Return the (x, y) coordinate for the center point of the cell that contains the specified text.  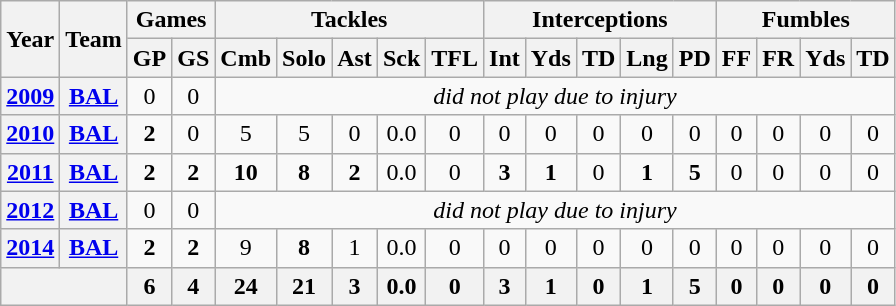
6 (149, 286)
Int (505, 58)
Fumbles (806, 20)
2009 (30, 96)
Year (30, 39)
Team (94, 39)
Interceptions (600, 20)
21 (304, 286)
2011 (30, 172)
Cmb (246, 58)
GP (149, 58)
Tackles (350, 20)
2014 (30, 248)
Games (170, 20)
GS (194, 58)
4 (194, 286)
Solo (304, 58)
Sck (401, 58)
9 (246, 248)
2012 (30, 210)
Lng (647, 58)
FR (778, 58)
TFL (455, 58)
24 (246, 286)
FF (736, 58)
Ast (355, 58)
10 (246, 172)
2010 (30, 134)
PD (694, 58)
